From the cell containing the given text, extract its center point as [X, Y] coordinate. 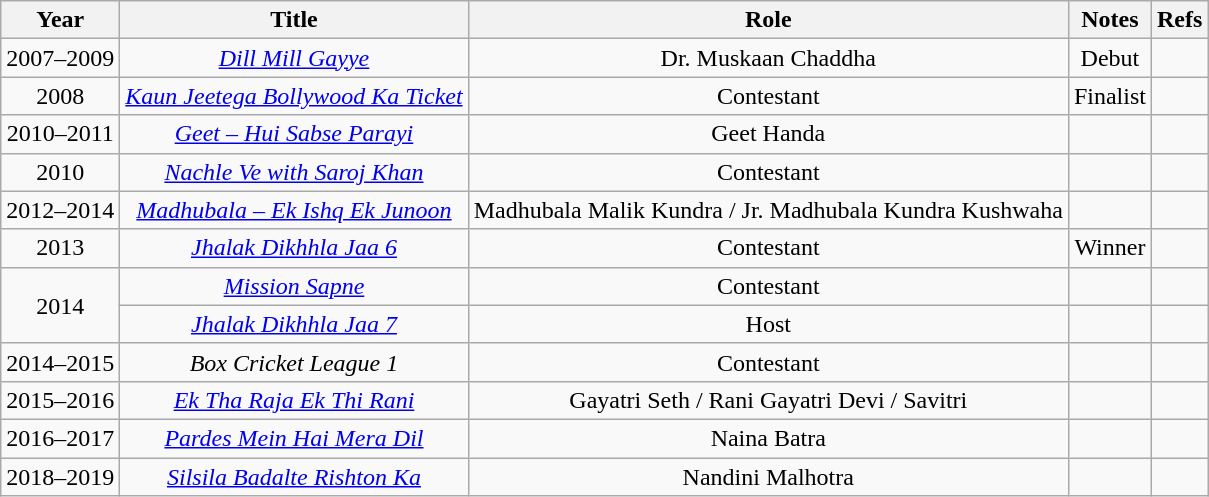
Naina Batra [768, 438]
Host [768, 324]
2014–2015 [60, 362]
2010 [60, 172]
Gayatri Seth / Rani Gayatri Devi / Savitri [768, 400]
Pardes Mein Hai Mera Dil [294, 438]
2014 [60, 305]
Year [60, 20]
2015–2016 [60, 400]
Geet – Hui Sabse Parayi [294, 134]
2008 [60, 96]
Refs [1179, 20]
2012–2014 [60, 210]
Dill Mill Gayye [294, 58]
Jhalak Dikhhla Jaa 6 [294, 248]
Silsila Badalte Rishton Ka [294, 477]
Finalist [1110, 96]
Nandini Malhotra [768, 477]
Madhubala – Ek Ishq Ek Junoon [294, 210]
2007–2009 [60, 58]
Ek Tha Raja Ek Thi Rani [294, 400]
Role [768, 20]
Mission Sapne [294, 286]
Winner [1110, 248]
Nachle Ve with Saroj Khan [294, 172]
2016–2017 [60, 438]
Title [294, 20]
Dr. Muskaan Chaddha [768, 58]
Geet Handa [768, 134]
Madhubala Malik Kundra / Jr. Madhubala Kundra Kushwaha [768, 210]
Kaun Jeetega Bollywood Ka Ticket [294, 96]
Notes [1110, 20]
2018–2019 [60, 477]
2013 [60, 248]
Jhalak Dikhhla Jaa 7 [294, 324]
Debut [1110, 58]
2010–2011 [60, 134]
Box Cricket League 1 [294, 362]
